Extract the (x, y) coordinate from the center of the cell holding the provided text.  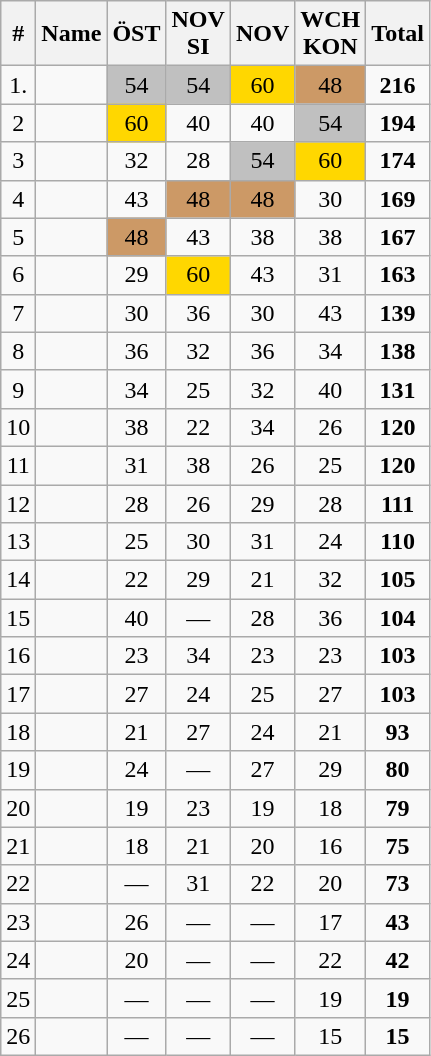
Total (398, 34)
6 (18, 275)
79 (398, 808)
3 (18, 161)
104 (398, 618)
93 (398, 732)
13 (18, 542)
73 (398, 884)
105 (398, 580)
1. (18, 85)
174 (398, 161)
Name (72, 34)
4 (18, 199)
NOV SI (198, 34)
9 (18, 389)
10 (18, 427)
194 (398, 123)
110 (398, 542)
131 (398, 389)
167 (398, 237)
42 (398, 960)
169 (398, 199)
7 (18, 313)
111 (398, 503)
WCH KON (330, 34)
75 (398, 846)
11 (18, 465)
163 (398, 275)
139 (398, 313)
2 (18, 123)
8 (18, 351)
ÖST (136, 34)
216 (398, 85)
NOV (262, 34)
138 (398, 351)
5 (18, 237)
# (18, 34)
12 (18, 503)
80 (398, 770)
14 (18, 580)
